Provide the (X, Y) coordinate of the cell's center where the given text is located.  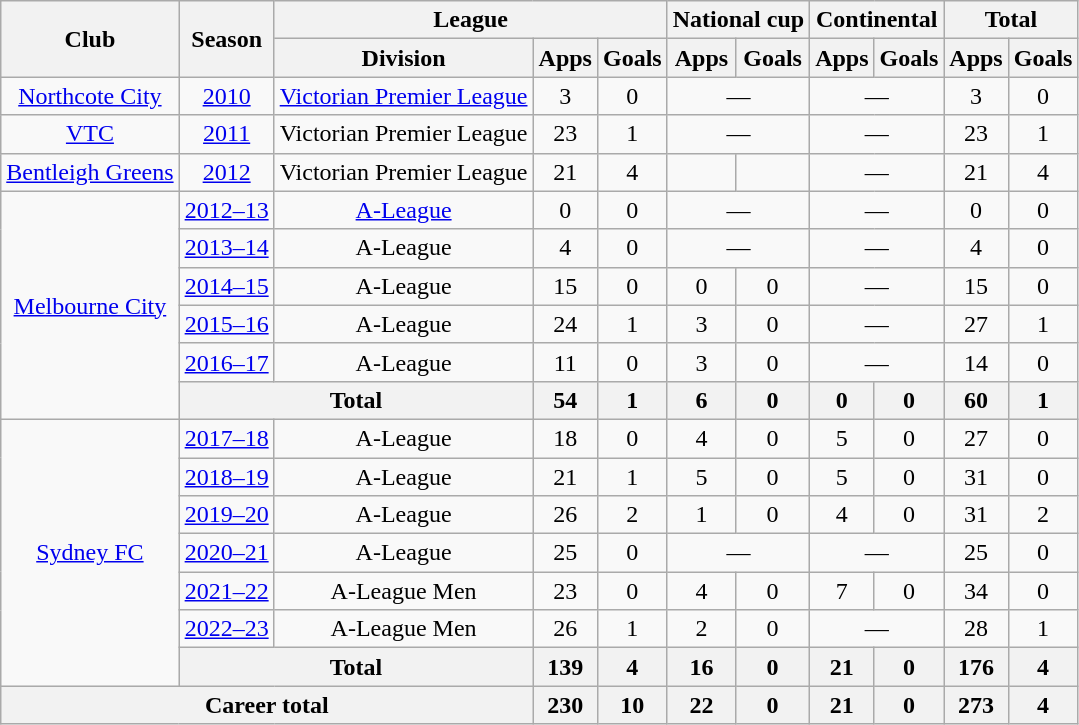
273 (976, 705)
2013–14 (226, 248)
2014–15 (226, 286)
28 (976, 629)
2016–17 (226, 362)
2022–23 (226, 629)
139 (565, 667)
2017–18 (226, 438)
League (470, 20)
60 (976, 400)
6 (701, 400)
2021–22 (226, 591)
Melbourne City (90, 305)
Career total (267, 705)
Bentleigh Greens (90, 172)
24 (565, 324)
Sydney FC (90, 552)
18 (565, 438)
2018–19 (226, 477)
2015–16 (226, 324)
7 (842, 591)
Division (404, 58)
2020–21 (226, 553)
54 (565, 400)
Continental (877, 20)
11 (565, 362)
34 (976, 591)
16 (701, 667)
22 (701, 705)
10 (632, 705)
2010 (226, 96)
14 (976, 362)
VTC (90, 134)
Season (226, 39)
176 (976, 667)
Club (90, 39)
2012–13 (226, 210)
Northcote City (90, 96)
2011 (226, 134)
230 (565, 705)
2019–20 (226, 515)
2012 (226, 172)
National cup (738, 20)
